Search for the cell housing the specified text and yield its (X, Y) center coordinate. 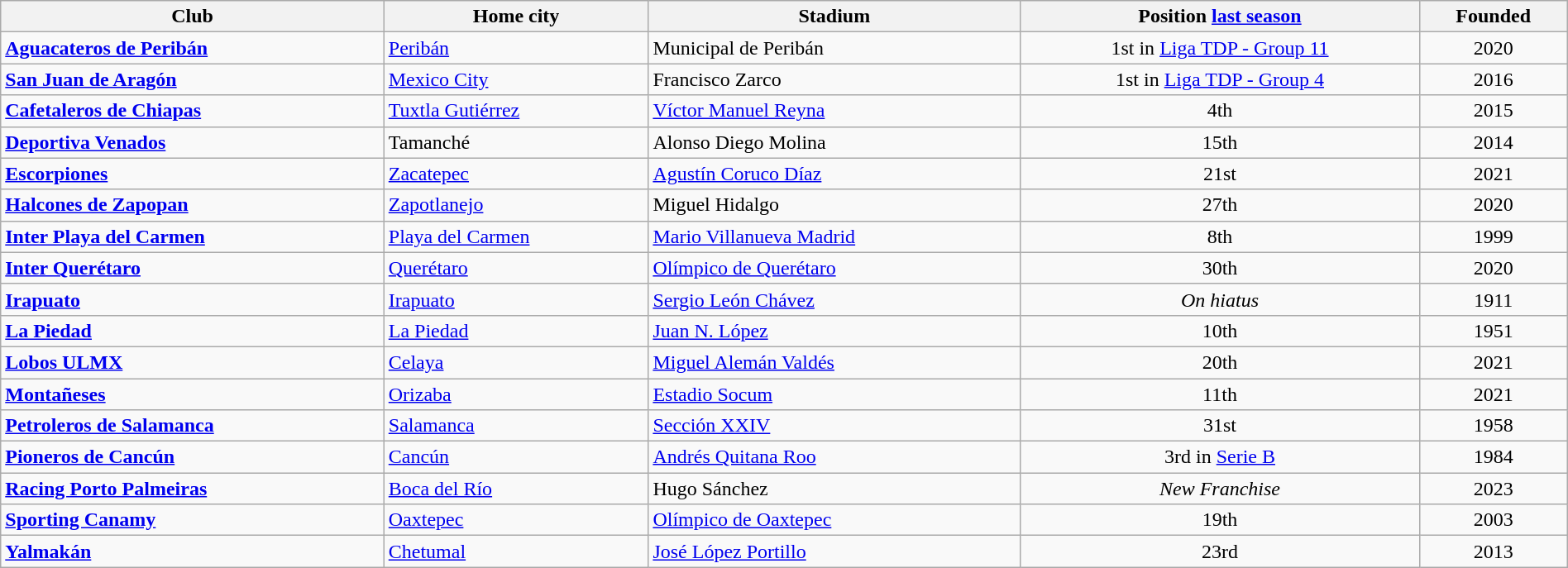
Escorpiones (193, 174)
Hugo Sánchez (834, 489)
Inter Querétaro (193, 268)
Boca del Río (516, 489)
Tuxtla Gutiérrez (516, 111)
4th (1220, 111)
1st in Liga TDP - Group 4 (1220, 79)
Deportiva Venados (193, 142)
Position last season (1220, 17)
27th (1220, 205)
2015 (1494, 111)
Montañeses (193, 394)
Stadium (834, 17)
Celaya (516, 362)
20th (1220, 362)
Club (193, 17)
Tamanché (516, 142)
3rd in Serie B (1220, 457)
Oaxtepec (516, 520)
Sergio León Chávez (834, 299)
Olímpico de Querétaro (834, 268)
Chetumal (516, 551)
Sporting Canamy (193, 520)
Miguel Alemán Valdés (834, 362)
Cafetaleros de Chiapas (193, 111)
1984 (1494, 457)
Peribán (516, 48)
Mexico City (516, 79)
1911 (1494, 299)
Sección XXIV (834, 426)
Querétaro (516, 268)
23rd (1220, 551)
2023 (1494, 489)
Francisco Zarco (834, 79)
2016 (1494, 79)
1958 (1494, 426)
Alonso Diego Molina (834, 142)
San Juan de Aragón (193, 79)
1999 (1494, 236)
30th (1220, 268)
11th (1220, 394)
Olímpico de Oaxtepec (834, 520)
2003 (1494, 520)
Inter Playa del Carmen (193, 236)
Agustín Coruco Díaz (834, 174)
Pioneros de Cancún (193, 457)
Juan N. López (834, 331)
Mario Villanueva Madrid (834, 236)
Andrés Quitana Roo (834, 457)
1951 (1494, 331)
21st (1220, 174)
Founded (1494, 17)
Orizaba (516, 394)
Petroleros de Salamanca (193, 426)
2013 (1494, 551)
New Franchise (1220, 489)
19th (1220, 520)
Municipal de Peribán (834, 48)
31st (1220, 426)
Salamanca (516, 426)
2014 (1494, 142)
Miguel Hidalgo (834, 205)
8th (1220, 236)
Lobos ULMX (193, 362)
José López Portillo (834, 551)
10th (1220, 331)
Halcones de Zapopan (193, 205)
1st in Liga TDP - Group 11 (1220, 48)
Zapotlanejo (516, 205)
On hiatus (1220, 299)
Playa del Carmen (516, 236)
Yalmakán (193, 551)
Aguacateros de Peribán (193, 48)
Zacatepec (516, 174)
Cancún (516, 457)
Víctor Manuel Reyna (834, 111)
Estadio Socum (834, 394)
15th (1220, 142)
Racing Porto Palmeiras (193, 489)
Home city (516, 17)
